For the text-containing cell, return its midpoint in [x, y] coordinate format. 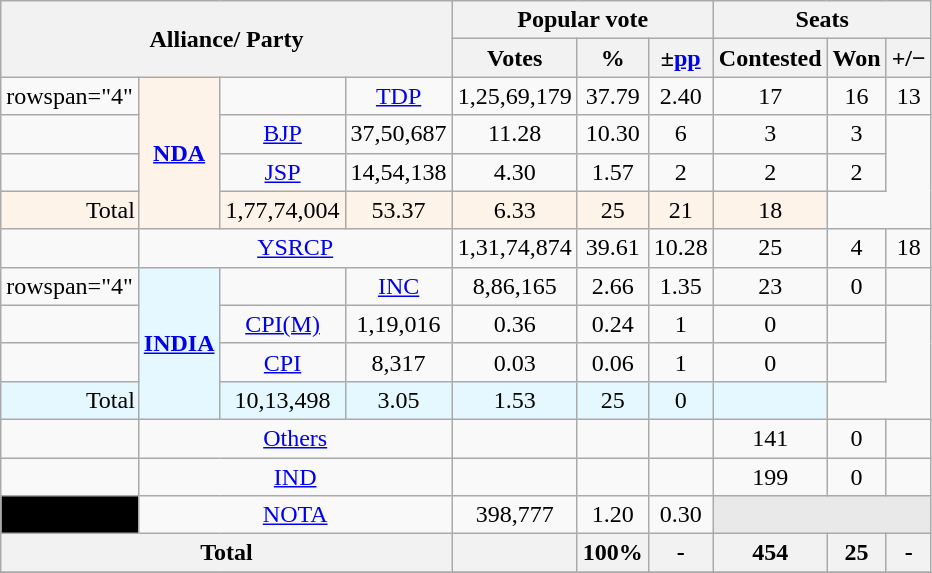
Contested [770, 58]
1,19,016 [398, 324]
YSRCP [295, 248]
1.20 [612, 515]
10.28 [680, 248]
0.24 [612, 324]
CPI(M) [282, 324]
1.35 [680, 286]
199 [770, 477]
Alliance/ Party [226, 39]
53.37 [398, 210]
2.40 [680, 96]
+/− [908, 58]
0.36 [514, 324]
454 [770, 553]
398,777 [514, 515]
CPI [282, 362]
100% [612, 553]
Popular vote [582, 20]
141 [770, 438]
NOTA [295, 515]
±pp [680, 58]
0.30 [680, 515]
4 [856, 248]
8,86,165 [514, 286]
1,31,74,874 [514, 248]
0.03 [514, 362]
% [612, 58]
13 [908, 96]
Others [295, 438]
11.28 [514, 134]
1,25,69,179 [514, 96]
Seats [822, 20]
3.05 [398, 400]
INC [398, 286]
17 [770, 96]
10.30 [612, 134]
Votes [514, 58]
0.06 [612, 362]
6.33 [514, 210]
23 [770, 286]
4.30 [514, 172]
INDIA [179, 343]
2.66 [612, 286]
NDA [179, 153]
Won [856, 58]
21 [680, 210]
JSP [282, 172]
39.61 [612, 248]
1.57 [612, 172]
14,54,138 [398, 172]
BJP [282, 134]
6 [680, 134]
16 [856, 96]
TDP [398, 96]
1.53 [514, 400]
1,77,74,004 [282, 210]
37.79 [612, 96]
37,50,687 [398, 134]
8,317 [398, 362]
10,13,498 [282, 400]
IND [295, 477]
